Pinpoint the cell where the given text exists, returning its (x, y) midpoint coordinate. 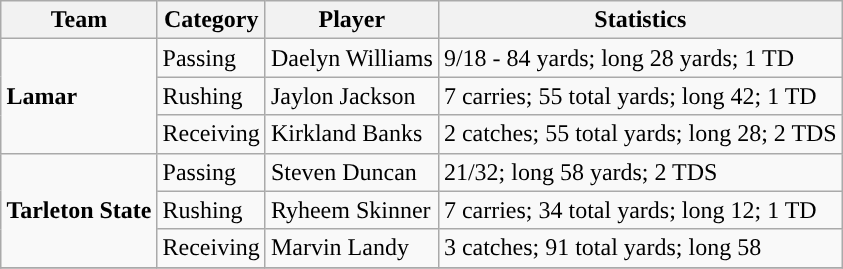
Team (79, 20)
9/18 - 84 yards; long 28 yards; 1 TD (640, 58)
Jaylon Jackson (352, 96)
Marvin Landy (352, 248)
Daelyn Williams (352, 58)
Statistics (640, 20)
7 carries; 34 total yards; long 12; 1 TD (640, 210)
7 carries; 55 total yards; long 42; 1 TD (640, 96)
2 catches; 55 total yards; long 28; 2 TDS (640, 134)
21/32; long 58 yards; 2 TDS (640, 172)
Kirkland Banks (352, 134)
Tarleton State (79, 210)
Ryheem Skinner (352, 210)
Steven Duncan (352, 172)
Player (352, 20)
Lamar (79, 96)
3 catches; 91 total yards; long 58 (640, 248)
Category (211, 20)
